Identify which cell holds the provided text, then report its [X, Y] central coordinate. 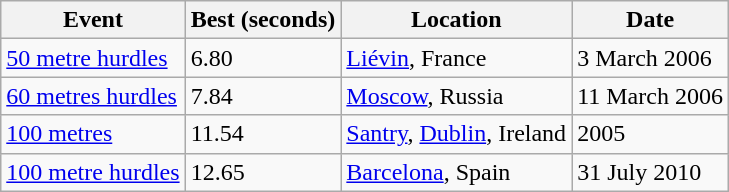
7.84 [263, 96]
100 metre hurdles [93, 172]
2005 [650, 134]
3 March 2006 [650, 58]
31 July 2010 [650, 172]
11.54 [263, 134]
12.65 [263, 172]
50 metre hurdles [93, 58]
Santry, Dublin, Ireland [456, 134]
Location [456, 20]
Moscow, Russia [456, 96]
Best (seconds) [263, 20]
100 metres [93, 134]
Barcelona, Spain [456, 172]
Event [93, 20]
Date [650, 20]
11 March 2006 [650, 96]
60 metres hurdles [93, 96]
Liévin, France [456, 58]
6.80 [263, 58]
